For the text-containing cell, return its midpoint in [X, Y] coordinate format. 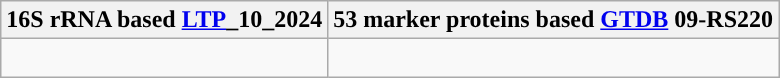
16S rRNA based LTP_10_2024 [164, 20]
53 marker proteins based GTDB 09-RS220 [554, 20]
